Output the (x, y) coordinate of the center of the cell containing the given text.  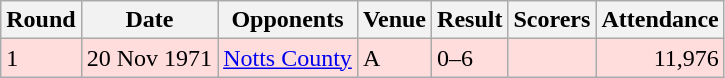
Date (149, 20)
Result (470, 20)
Opponents (288, 20)
20 Nov 1971 (149, 58)
Attendance (660, 20)
0–6 (470, 58)
Notts County (288, 58)
11,976 (660, 58)
Venue (394, 20)
Scorers (552, 20)
A (394, 58)
Round (41, 20)
1 (41, 58)
